Locate the cell with the specified text and output its [x, y] center coordinate. 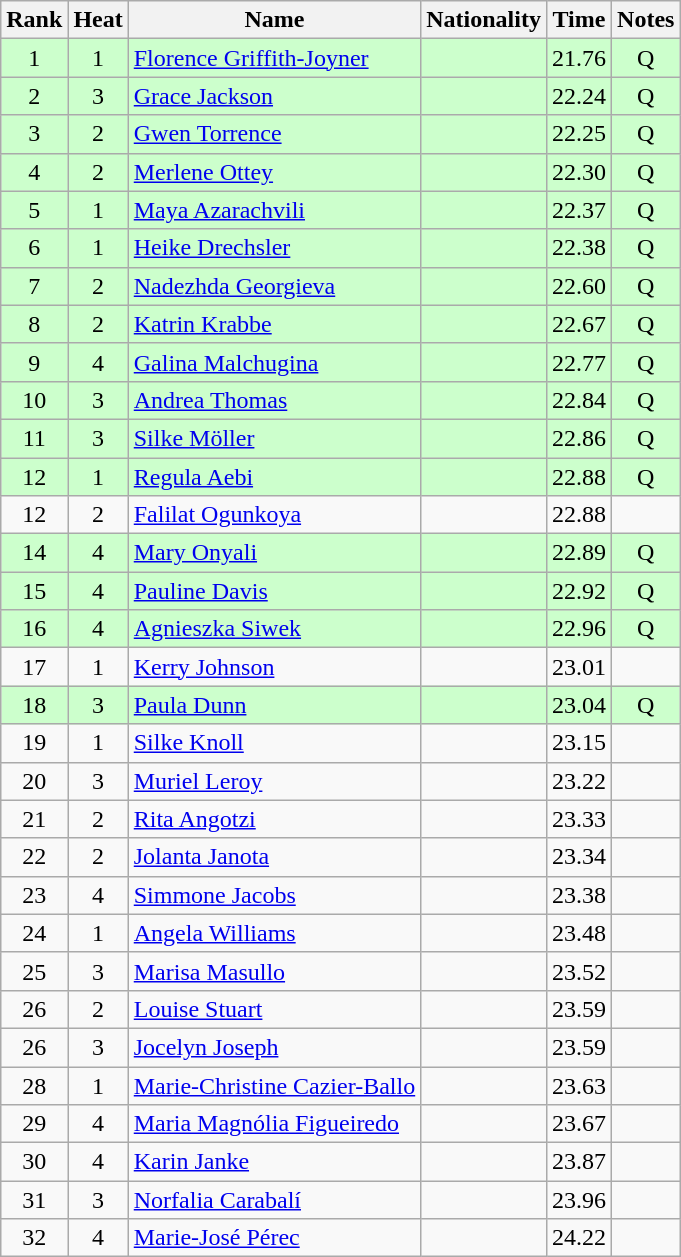
Maya Azarachvili [274, 210]
5 [34, 210]
22.38 [578, 248]
22.37 [578, 210]
Kerry Johnson [274, 667]
10 [34, 400]
8 [34, 324]
24 [34, 933]
22.30 [578, 172]
Nadezhda Georgieva [274, 286]
Gwen Torrence [274, 134]
19 [34, 743]
28 [34, 1085]
Regula Aebi [274, 477]
22 [34, 857]
Muriel Leroy [274, 781]
23.04 [578, 705]
Marie-José Pérec [274, 1238]
21.76 [578, 58]
Nationality [484, 20]
22.60 [578, 286]
Rita Angotzi [274, 819]
Pauline Davis [274, 591]
29 [34, 1124]
20 [34, 781]
7 [34, 286]
14 [34, 553]
Angela Williams [274, 933]
Andrea Thomas [274, 400]
23.22 [578, 781]
Paula Dunn [274, 705]
21 [34, 819]
Marie-Christine Cazier-Ballo [274, 1085]
22.86 [578, 438]
Florence Griffith-Joyner [274, 58]
31 [34, 1200]
23.67 [578, 1124]
23.34 [578, 857]
11 [34, 438]
Merlene Ottey [274, 172]
18 [34, 705]
22.24 [578, 96]
23.01 [578, 667]
Notes [646, 20]
Louise Stuart [274, 1009]
17 [34, 667]
Agnieszka Siwek [274, 629]
23.15 [578, 743]
22.92 [578, 591]
Name [274, 20]
Heike Drechsler [274, 248]
25 [34, 971]
Norfalia Carabalí [274, 1200]
Rank [34, 20]
Jolanta Janota [274, 857]
16 [34, 629]
22.96 [578, 629]
22.77 [578, 362]
9 [34, 362]
22.25 [578, 134]
32 [34, 1238]
23.96 [578, 1200]
22.89 [578, 553]
Grace Jackson [274, 96]
22.67 [578, 324]
23 [34, 895]
6 [34, 248]
Silke Knoll [274, 743]
Falilat Ogunkoya [274, 515]
30 [34, 1162]
Mary Onyali [274, 553]
15 [34, 591]
Maria Magnólia Figueiredo [274, 1124]
23.33 [578, 819]
22.84 [578, 400]
23.63 [578, 1085]
Katrin Krabbe [274, 324]
Heat [98, 20]
23.38 [578, 895]
Marisa Masullo [274, 971]
Karin Janke [274, 1162]
Galina Malchugina [274, 362]
23.48 [578, 933]
23.87 [578, 1162]
Simmone Jacobs [274, 895]
Jocelyn Joseph [274, 1047]
Time [578, 20]
Silke Möller [274, 438]
24.22 [578, 1238]
23.52 [578, 971]
